Scan for the cell matching the given text and deliver its [x, y] coordinate at center. 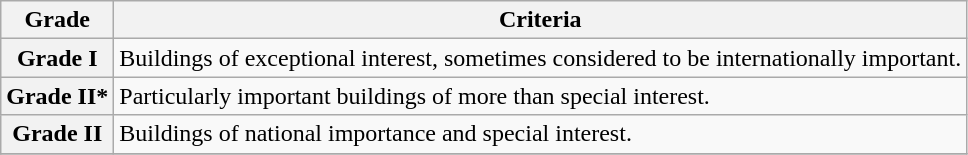
Grade II* [58, 96]
Buildings of exceptional interest, sometimes considered to be internationally important. [540, 58]
Grade II [58, 134]
Buildings of national importance and special interest. [540, 134]
Criteria [540, 20]
Grade I [58, 58]
Particularly important buildings of more than special interest. [540, 96]
Grade [58, 20]
